Find where the given text appears and provide that cell's center as [x, y] coordinate. 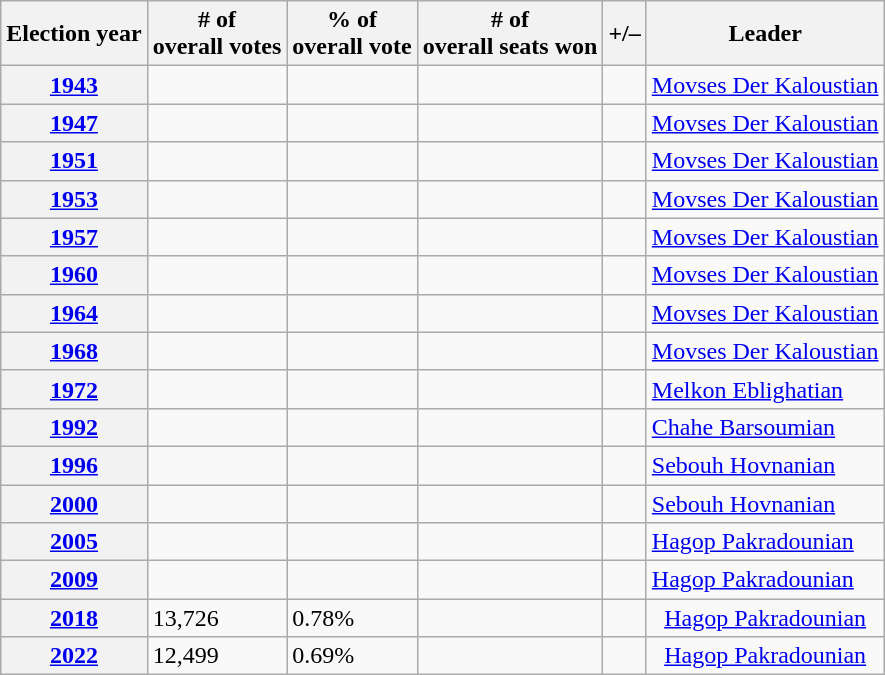
0.69% [352, 656]
12,499 [217, 656]
1964 [74, 313]
2018 [74, 618]
1947 [74, 123]
1951 [74, 161]
2005 [74, 542]
# ofoverall seats won [510, 34]
1943 [74, 85]
1972 [74, 389]
+/– [624, 34]
1960 [74, 275]
1968 [74, 351]
% ofoverall vote [352, 34]
1996 [74, 465]
Melkon Eblighatian [765, 389]
Leader [765, 34]
Election year [74, 34]
2009 [74, 580]
13,726 [217, 618]
2000 [74, 503]
Chahe Barsoumian [765, 427]
1992 [74, 427]
2022 [74, 656]
1953 [74, 199]
0.78% [352, 618]
# ofoverall votes [217, 34]
1957 [74, 237]
